Identify which cell holds the provided text, then report its (x, y) central coordinate. 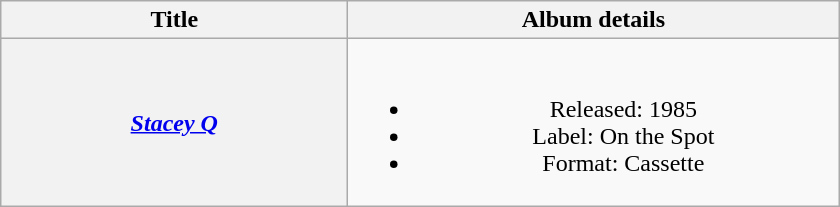
Released: 1985Label: On the SpotFormat: Cassette (594, 122)
Stacey Q (174, 122)
Title (174, 20)
Album details (594, 20)
